Determine the [x, y] coordinate at the center of the cell enclosing the given text.  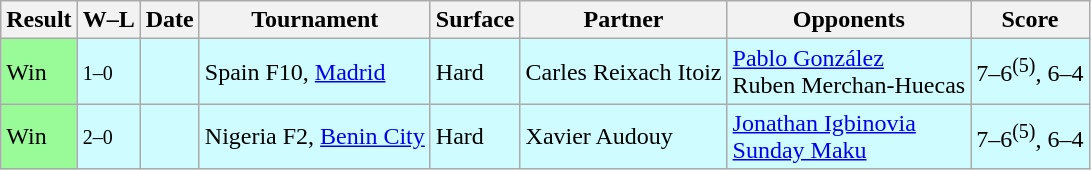
Spain F10, Madrid [314, 72]
Xavier Audouy [624, 136]
Partner [624, 20]
Date [170, 20]
Carles Reixach Itoiz [624, 72]
2–0 [108, 136]
1–0 [108, 72]
Nigeria F2, Benin City [314, 136]
Pablo González Ruben Merchan-Huecas [849, 72]
Opponents [849, 20]
W–L [108, 20]
Score [1030, 20]
Surface [475, 20]
Jonathan Igbinovia Sunday Maku [849, 136]
Tournament [314, 20]
Result [39, 20]
